Output the [X, Y] coordinate of the center of the cell containing the given text.  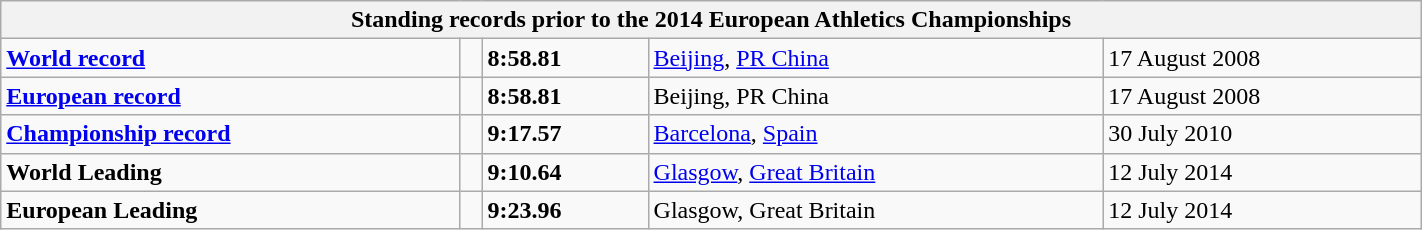
9:10.64 [565, 172]
World record [231, 58]
European record [231, 96]
Championship record [231, 134]
Standing records prior to the 2014 European Athletics Championships [711, 20]
9:17.57 [565, 134]
World Leading [231, 172]
9:23.96 [565, 210]
European Leading [231, 210]
Barcelona, Spain [876, 134]
30 July 2010 [1262, 134]
